Return (X, Y) of the center of cell containing provided text 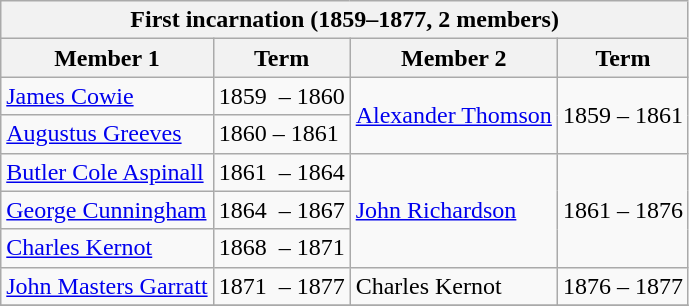
John Masters Garratt (107, 286)
1876 – 1877 (622, 286)
George Cunningham (107, 210)
James Cowie (107, 96)
1859 – 1860 (282, 96)
John Richardson (454, 210)
1860 – 1861 (282, 134)
Alexander Thomson (454, 115)
Member 2 (454, 58)
1861 – 1864 (282, 172)
Augustus Greeves (107, 134)
1871 – 1877 (282, 286)
Butler Cole Aspinall (107, 172)
1864 – 1867 (282, 210)
First incarnation (1859–1877, 2 members) (345, 20)
1868 – 1871 (282, 248)
1861 – 1876 (622, 210)
1859 – 1861 (622, 115)
Member 1 (107, 58)
